Locate the cell with the specified text and output its [X, Y] center coordinate. 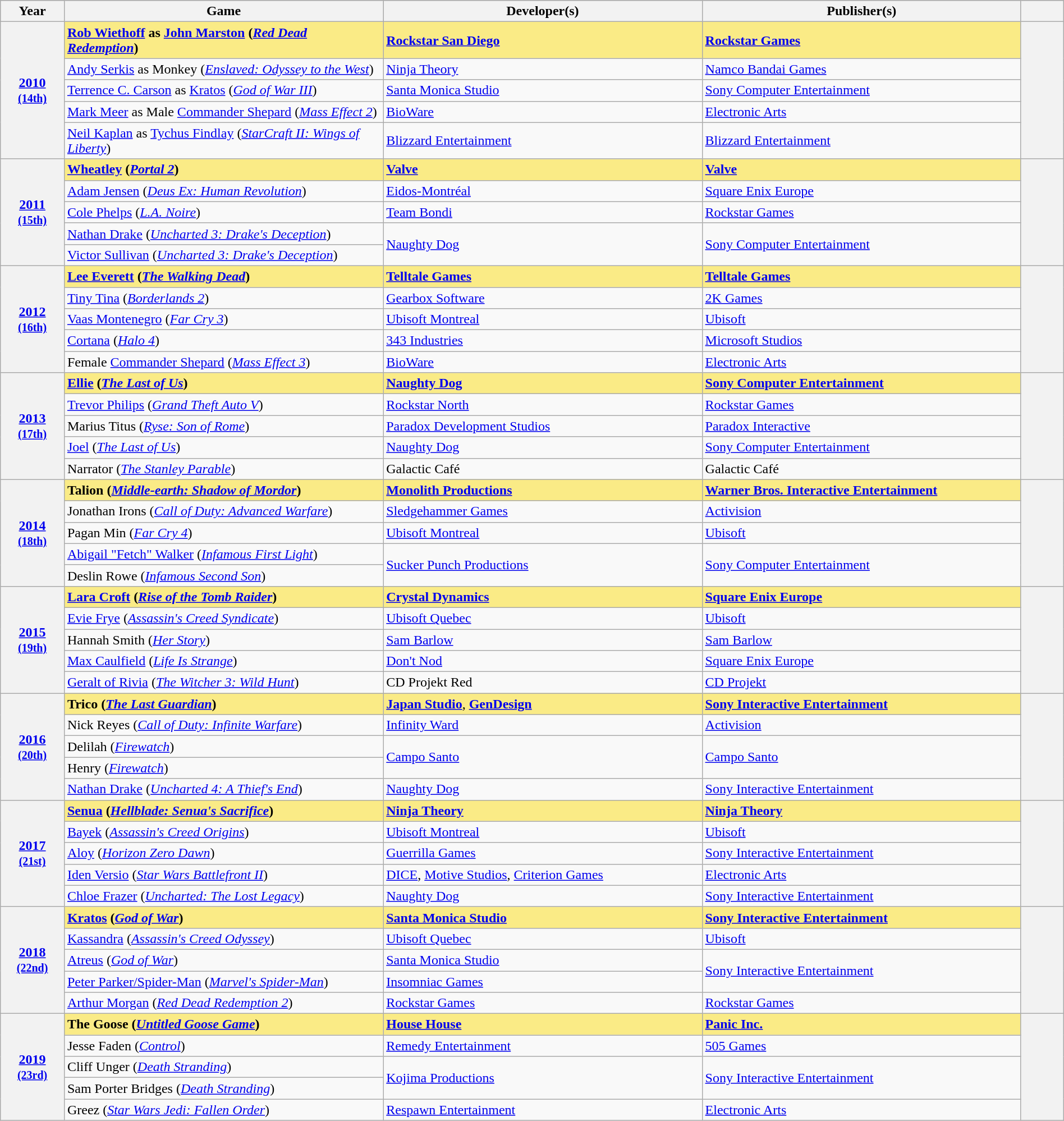
Ellie (The Last of Us) [223, 383]
Publisher(s) [861, 11]
Terrence C. Carson as Kratos (God of War III) [223, 90]
Joel (The Last of Us) [223, 447]
2013 (17th) [33, 426]
Kratos (God of War) [223, 917]
Cliff Unger (Death Stranding) [223, 1067]
CD Projekt [861, 683]
Japan Studio, GenDesign [543, 704]
Bayek (Assassin's Creed Origins) [223, 832]
Paradox Development Studios [543, 426]
Year [33, 11]
CD Projekt Red [543, 683]
Sam Porter Bridges (Death Stranding) [223, 1088]
Cortana (Halo 4) [223, 341]
Trevor Philips (Grand Theft Auto V) [223, 405]
Nathan Drake (Uncharted 4: A Thief's End) [223, 789]
DICE, Motive Studios, Criterion Games [543, 875]
Warner Bros. Interactive Entertainment [861, 490]
Andy Serkis as Monkey (Enslaved: Odyssey to the West) [223, 69]
Rockstar San Diego [543, 40]
Lara Croft (Rise of the Tomb Raider) [223, 597]
Don't Nod [543, 661]
Max Caulfield (Life Is Strange) [223, 661]
Deslin Rowe (Infamous Second Son) [223, 575]
The Goose (Untitled Goose Game) [223, 1024]
Female Commander Shepard (Mass Effect 3) [223, 362]
House House [543, 1024]
2K Games [861, 298]
Gearbox Software [543, 298]
2017 (21st) [33, 853]
Marius Titus (Ryse: Son of Rome) [223, 426]
343 Industries [543, 341]
2016 (20th) [33, 747]
Nick Reyes (Call of Duty: Infinite Warfare) [223, 725]
Respawn Entertainment [543, 1110]
2012 (16th) [33, 319]
Wheatley (Portal 2) [223, 170]
Vaas Montenegro (Far Cry 3) [223, 319]
Pagan Min (Far Cry 4) [223, 533]
Aloy (Horizon Zero Dawn) [223, 853]
Paradox Interactive [861, 426]
Trico (The Last Guardian) [223, 704]
2015 (19th) [33, 639]
Neil Kaplan as Tychus Findlay (StarCraft II: Wings of Liberty) [223, 140]
Atreus (God of War) [223, 960]
Insomniac Games [543, 982]
505 Games [861, 1046]
2011 (15th) [33, 212]
Mark Meer as Male Commander Shepard (Mass Effect 2) [223, 112]
Infinity Ward [543, 725]
Jonathan Irons (Call of Duty: Advanced Warfare) [223, 511]
Chloe Frazer (Uncharted: The Lost Legacy) [223, 896]
Cole Phelps (L.A. Noire) [223, 212]
Eidos-Montréal [543, 191]
2010 (14th) [33, 90]
Game [223, 11]
Geralt of Rivia (The Witcher 3: Wild Hunt) [223, 683]
Lee Everett (The Walking Dead) [223, 276]
Henry (Firewatch) [223, 768]
Developer(s) [543, 11]
2014 (18th) [33, 533]
Abigail "Fetch" Walker (Infamous First Light) [223, 554]
Narrator (The Stanley Parable) [223, 469]
Peter Parker/Spider-Man (Marvel's Spider-Man) [223, 982]
Iden Versio (Star Wars Battlefront II) [223, 875]
Guerrilla Games [543, 853]
Sucker Punch Productions [543, 565]
Arthur Morgan (Red Dead Redemption 2) [223, 1003]
Jesse Faden (Control) [223, 1046]
Hannah Smith (Her Story) [223, 639]
2018 (22nd) [33, 960]
Rockstar North [543, 405]
Microsoft Studios [861, 341]
Crystal Dynamics [543, 597]
Evie Frye (Assassin's Creed Syndicate) [223, 618]
Talion (Middle-earth: Shadow of Mordor) [223, 490]
Senua (Hellblade: Senua's Sacrifice) [223, 811]
Delilah (Firewatch) [223, 747]
Greez (Star Wars Jedi: Fallen Order) [223, 1110]
Kojima Productions [543, 1078]
2019 (23rd) [33, 1067]
Kassandra (Assassin's Creed Odyssey) [223, 939]
Adam Jensen (Deus Ex: Human Revolution) [223, 191]
Sledgehammer Games [543, 511]
Tiny Tina (Borderlands 2) [223, 298]
Monolith Productions [543, 490]
Namco Bandai Games [861, 69]
Victor Sullivan (Uncharted 3: Drake's Deception) [223, 255]
Team Bondi [543, 212]
Nathan Drake (Uncharted 3: Drake's Deception) [223, 234]
Remedy Entertainment [543, 1046]
Rob Wiethoff as John Marston (Red Dead Redemption) [223, 40]
Panic Inc. [861, 1024]
